Extract the [X, Y] coordinate from the center of the cell holding the provided text.  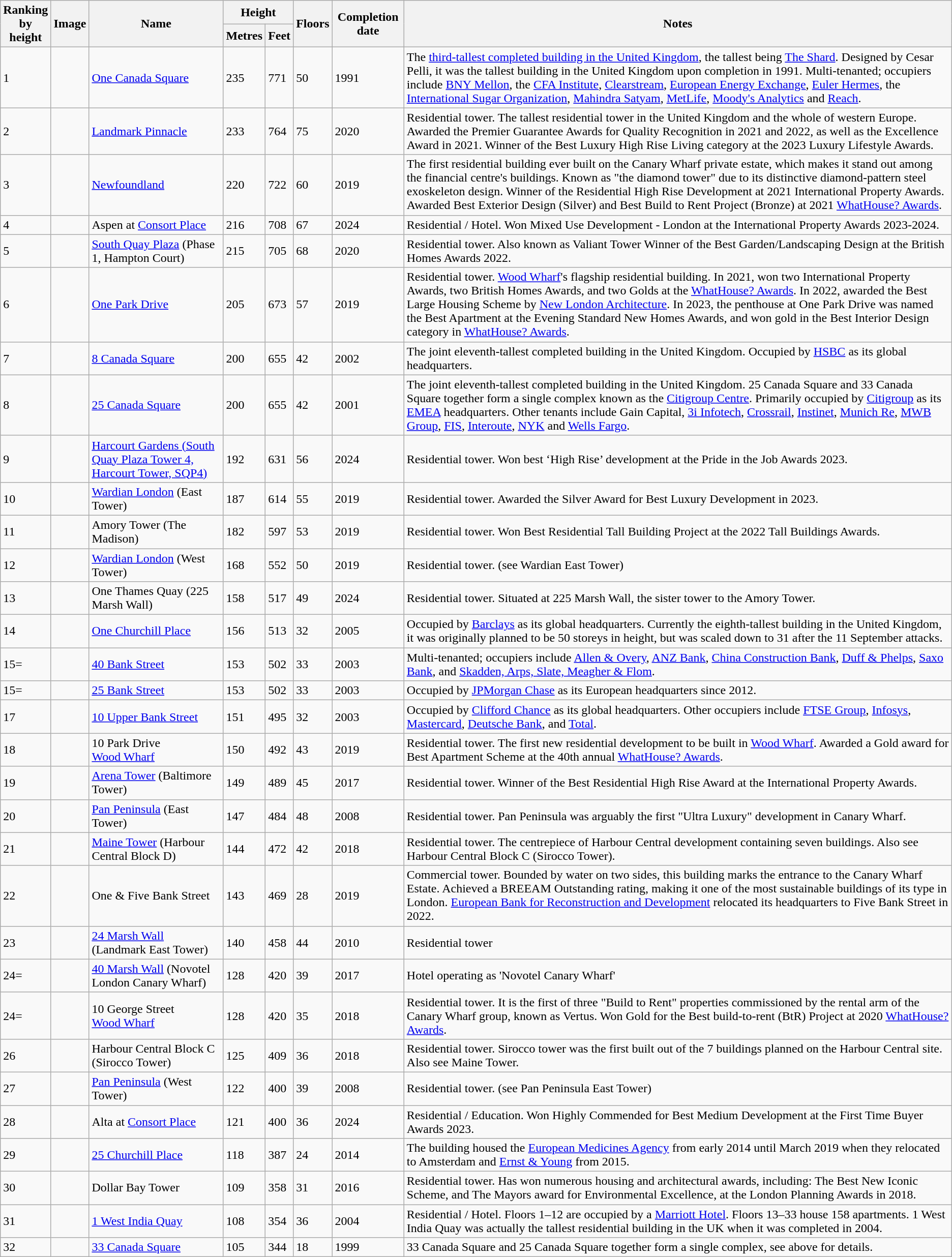
771 [280, 77]
One & Five Bank Street [156, 896]
552 [280, 564]
140 [244, 943]
121 [244, 1122]
2005 [368, 632]
27 [25, 1088]
215 [244, 251]
631 [280, 459]
45 [313, 783]
Landmark Pinnacle [156, 131]
151 [244, 717]
Residential tower. Pan Peninsula was arguably the first "Ultra Luxury" development in Canary Wharf. [677, 816]
1 West India Quay [156, 1221]
Residential tower. The centrepiece of Harbour Central development containing seven buildings. Also see Harbour Central Block C (Sirocco Tower). [677, 849]
33 Canada Square [156, 1247]
Arena Tower (Baltimore Tower) [156, 783]
2 [25, 131]
150 [244, 750]
513 [280, 632]
10 [25, 498]
24 Marsh Wall (Landmark East Tower) [156, 943]
1991 [368, 77]
409 [280, 1056]
One Park Drive [156, 305]
Image [70, 24]
Residential tower [677, 943]
1 [25, 77]
Pan Peninsula (East Tower) [156, 816]
354 [280, 1221]
458 [280, 943]
Newfoundland [156, 185]
One Churchill Place [156, 632]
1999 [368, 1247]
53 [313, 532]
492 [280, 750]
614 [280, 498]
Occupied by Clifford Chance as its global headquarters. Other occupiers include FTSE Group, Infosys, Mastercard, Deutsche Bank, and Total. [677, 717]
44 [313, 943]
108 [244, 1221]
21 [25, 849]
Residential / Hotel. Won Mixed Use Development - London at the International Property Awards 2023-2024. [677, 225]
25 Bank Street [156, 691]
Residential tower. Won Best Residential Tall Building Project at the 2022 Tall Buildings Awards. [677, 532]
Wardian London (East Tower) [156, 498]
The joint eleventh-tallest completed building in the United Kingdom. Occupied by HSBC as its global headquarters. [677, 358]
Amory Tower (The Madison) [156, 532]
158 [244, 598]
Residential tower. (see Wardian East Tower) [677, 564]
144 [244, 849]
9 [25, 459]
705 [280, 251]
57 [313, 305]
Residential tower. (see Pan Peninsula East Tower) [677, 1088]
The building housed the European Medicines Agency from early 2014 until March 2019 when they relocated to Amsterdam and Ernst & Young from 2015. [677, 1155]
10 Park Drive Wood Wharf [156, 750]
147 [244, 816]
235 [244, 77]
Feet [280, 36]
14 [25, 632]
Hotel operating as 'Novotel Canary Wharf' [677, 975]
387 [280, 1155]
Aspen at Consort Place [156, 225]
10 George Street Wood Wharf [156, 1015]
Residential tower. Also known as Valiant Tower Winner of the Best Garden/Landscaping Design at the British Homes Awards 2022. [677, 251]
673 [280, 305]
Residential tower. Awarded the Silver Award for Best Luxury Development in 2023. [677, 498]
122 [244, 1088]
Wardian London (West Tower) [156, 564]
25 Churchill Place [156, 1155]
40 Bank Street [156, 664]
20 [25, 816]
484 [280, 816]
Occupied by JPMorgan Chase as its European headquarters since 2012. [677, 691]
22 [25, 896]
517 [280, 598]
2010 [368, 943]
182 [244, 532]
One Canada Square [156, 77]
6 [25, 305]
3 [25, 185]
Height [258, 12]
68 [313, 251]
30 [25, 1188]
Residential tower. Winner of the Best Residential High Rise Award at the International Property Awards. [677, 783]
8 Canada Square [156, 358]
118 [244, 1155]
187 [244, 498]
205 [244, 305]
2014 [368, 1155]
40 Marsh Wall (Novotel London Canary Wharf) [156, 975]
2004 [368, 1221]
Maine Tower (Harbour Central Block D) [156, 849]
143 [244, 896]
216 [244, 225]
60 [313, 185]
67 [313, 225]
75 [313, 131]
49 [313, 598]
472 [280, 849]
55 [313, 498]
35 [313, 1015]
19 [25, 783]
48 [313, 816]
11 [25, 532]
Notes [677, 24]
220 [244, 185]
597 [280, 532]
2002 [368, 358]
156 [244, 632]
South Quay Plaza (Phase 1, Hampton Court) [156, 251]
105 [244, 1247]
469 [280, 896]
722 [280, 185]
26 [25, 1056]
2016 [368, 1188]
149 [244, 783]
12 [25, 564]
344 [280, 1247]
Floors [313, 24]
One Thames Quay (225 Marsh Wall) [156, 598]
708 [280, 225]
358 [280, 1188]
29 [25, 1155]
Alta at Consort Place [156, 1122]
Rankingbyheight [25, 24]
56 [313, 459]
Dollar Bay Tower [156, 1188]
43 [313, 750]
5 [25, 251]
33 Canada Square and 25 Canada Square together form a single complex, see above for details. [677, 1247]
125 [244, 1056]
23 [25, 943]
109 [244, 1188]
17 [25, 717]
Harbour Central Block C (Sirocco Tower) [156, 1056]
Residential tower. Sirocco tower was the first built out of the 7 buildings planned on the Harbour Central site. Also see Maine Tower. [677, 1056]
Residential tower. Won best ‘High Rise’ development at the Pride in the Job Awards 2023. [677, 459]
10 Upper Bank Street [156, 717]
Completion date [368, 24]
25 Canada Square [156, 405]
7 [25, 358]
8 [25, 405]
168 [244, 564]
24 [313, 1155]
Metres [244, 36]
Harcourt Gardens (South Quay Plaza Tower 4, Harcourt Tower, SQP4) [156, 459]
Residential / Education. Won Highly Commended for Best Medium Development at the First Time Buyer Awards 2023. [677, 1122]
489 [280, 783]
Name [156, 24]
13 [25, 598]
192 [244, 459]
Residential tower. Situated at 225 Marsh Wall, the sister tower to the Amory Tower. [677, 598]
2001 [368, 405]
Pan Peninsula (West Tower) [156, 1088]
495 [280, 717]
4 [25, 225]
233 [244, 131]
764 [280, 131]
